For the text-containing cell, return its midpoint in (x, y) coordinate format. 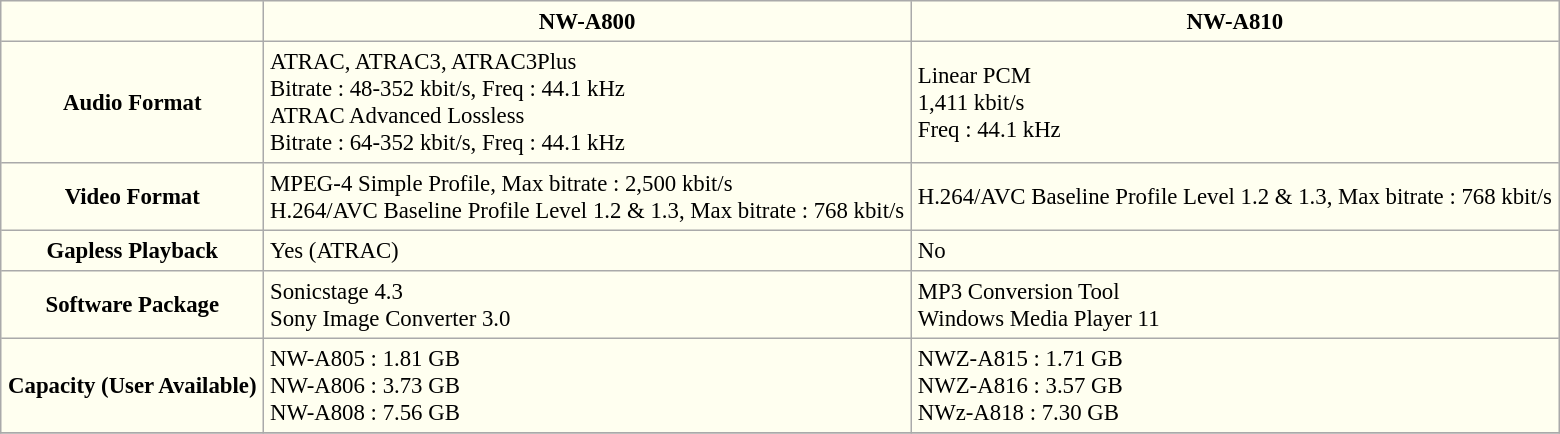
MP3 Conversion ToolWindows Media Player 11 (1235, 305)
Software Package (132, 305)
NW-A800 (587, 21)
H.264/AVC Baseline Profile Level 1.2 & 1.3, Max bitrate : 768 kbit/s (1235, 197)
No (1235, 250)
Audio Format (132, 102)
Capacity (User Available) (132, 385)
Sonicstage 4.3Sony Image Converter 3.0 (587, 305)
MPEG-4 Simple Profile, Max bitrate : 2,500 kbit/sH.264/AVC Baseline Profile Level 1.2 & 1.3, Max bitrate : 768 kbit/s (587, 197)
Gapless Playback (132, 250)
Video Format (132, 197)
Yes (ATRAC) (587, 250)
NW-A805 : 1.81 GBNW-A806 : 3.73 GBNW-A808 : 7.56 GB (587, 385)
Linear PCM 1,411 kbit/sFreq : 44.1 kHz (1235, 102)
NW-A810 (1235, 21)
ATRAC, ATRAC3, ATRAC3PlusBitrate : 48-352 kbit/s, Freq : 44.1 kHzATRAC Advanced LosslessBitrate : 64-352 kbit/s, Freq : 44.1 kHz (587, 102)
NWZ-A815 : 1.71 GBNWZ-A816 : 3.57 GBNWz-A818 : 7.30 GB (1235, 385)
